Locate the cell with the specified text and output its (X, Y) center coordinate. 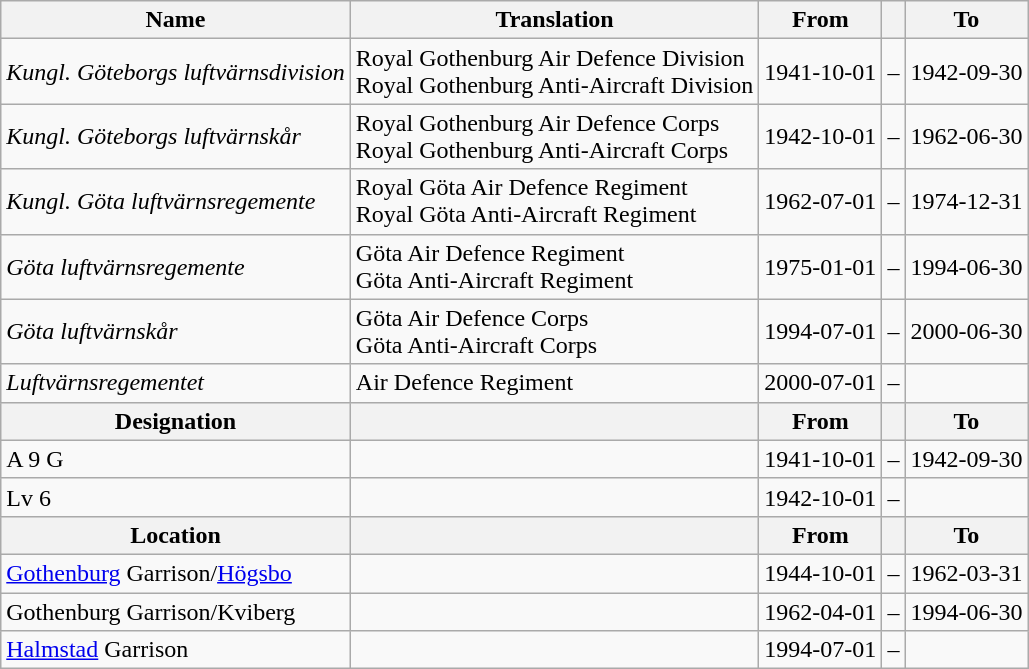
1962-06-30 (966, 136)
Royal Gothenburg Air Defence CorpsRoyal Gothenburg Anti-Aircraft Corps (554, 136)
Luftvärnsregementet (176, 383)
2000-06-30 (966, 332)
Lv 6 (176, 497)
1962-04-01 (820, 611)
Royal Göta Air Defence RegimentRoyal Göta Anti-Aircraft Regiment (554, 202)
Kungl. Göteborgs luftvärnsdivision (176, 72)
A 9 G (176, 459)
Name (176, 20)
Kungl. Göteborgs luftvärnskår (176, 136)
Designation (176, 421)
Translation (554, 20)
Göta Air Defence CorpsGöta Anti-Aircraft Corps (554, 332)
1944-10-01 (820, 573)
1962-07-01 (820, 202)
1974-12-31 (966, 202)
Air Defence Regiment (554, 383)
2000-07-01 (820, 383)
Göta luftvärnsregemente (176, 266)
Halmstad Garrison (176, 650)
Location (176, 535)
Göta luftvärnskår (176, 332)
Göta Air Defence RegimentGöta Anti-Aircraft Regiment (554, 266)
1975-01-01 (820, 266)
Gothenburg Garrison/Kviberg (176, 611)
Kungl. Göta luftvärnsregemente (176, 202)
Royal Gothenburg Air Defence DivisionRoyal Gothenburg Anti-Aircraft Division (554, 72)
Gothenburg Garrison/Högsbo (176, 573)
1962-03-31 (966, 573)
